Identify which cell holds the provided text, then report its (X, Y) central coordinate. 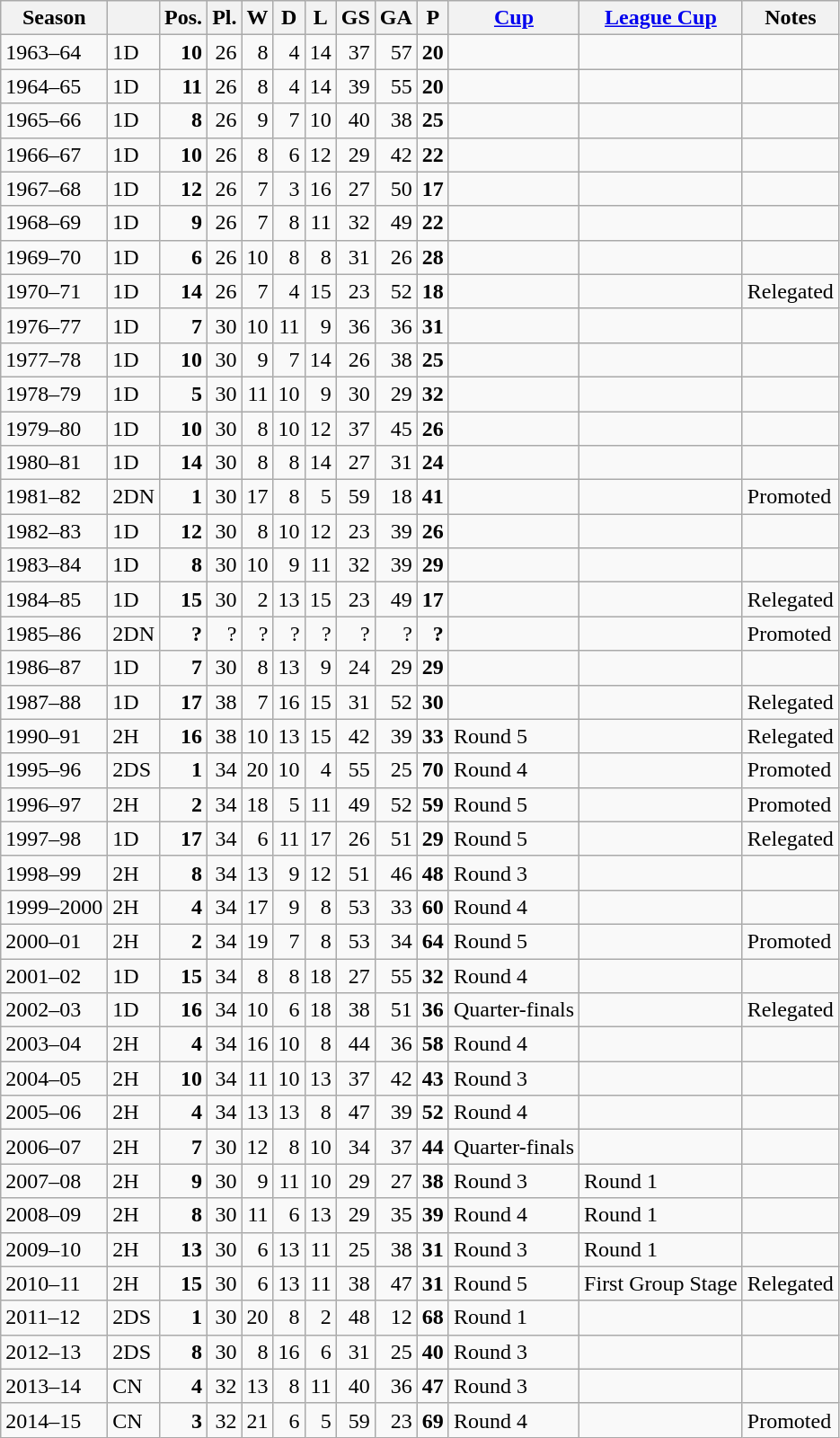
70 (433, 770)
43 (433, 1078)
1999–2000 (54, 907)
2013–14 (54, 1386)
1977–78 (54, 359)
2007–08 (54, 1181)
1997–98 (54, 839)
28 (433, 257)
2008–09 (54, 1215)
1966–67 (54, 155)
GS (356, 18)
First Group Stage (661, 1283)
1967–68 (54, 189)
1963–64 (54, 52)
1970–71 (54, 291)
2004–05 (54, 1078)
64 (433, 941)
1996–97 (54, 804)
1982–83 (54, 531)
69 (433, 1420)
46 (395, 873)
1969–70 (54, 257)
1968–69 (54, 223)
1985–86 (54, 634)
GA (395, 18)
Pl. (225, 18)
45 (395, 429)
D (289, 18)
1998–99 (54, 873)
1984–85 (54, 599)
1990–91 (54, 736)
1981–82 (54, 497)
1987–88 (54, 702)
2002–03 (54, 1010)
21 (257, 1420)
1995–96 (54, 770)
60 (433, 907)
2003–04 (54, 1044)
2001–02 (54, 975)
1978–79 (54, 394)
1976–77 (54, 325)
Pos. (183, 18)
2010–11 (54, 1283)
League Cup (661, 18)
1965–66 (54, 120)
2014–15 (54, 1420)
2005–06 (54, 1113)
68 (433, 1318)
P (433, 18)
L (320, 18)
1964–65 (54, 86)
2011–12 (54, 1318)
2012–13 (54, 1352)
1983–84 (54, 565)
W (257, 18)
2006–07 (54, 1147)
Cup (514, 18)
58 (433, 1044)
19 (257, 941)
50 (395, 189)
41 (433, 497)
Notes (791, 18)
1979–80 (54, 429)
1980–81 (54, 463)
57 (395, 52)
Season (54, 18)
35 (395, 1215)
2009–10 (54, 1249)
2000–01 (54, 941)
1986–87 (54, 668)
